Determine the [x, y] coordinate at the center of the cell enclosing the given text.  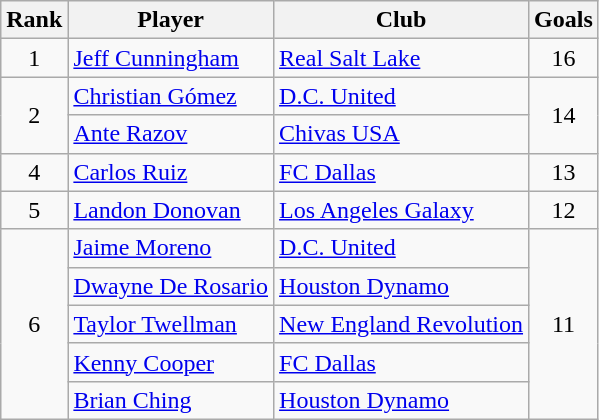
Real Salt Lake [402, 58]
11 [564, 324]
4 [34, 172]
14 [564, 115]
12 [564, 210]
Kenny Cooper [171, 362]
2 [34, 115]
1 [34, 58]
Ante Razov [171, 134]
New England Revolution [402, 324]
6 [34, 324]
Player [171, 20]
Jaime Moreno [171, 248]
Chivas USA [402, 134]
Rank [34, 20]
13 [564, 172]
Carlos Ruiz [171, 172]
Club [402, 20]
16 [564, 58]
Goals [564, 20]
Brian Ching [171, 400]
Dwayne De Rosario [171, 286]
5 [34, 210]
Jeff Cunningham [171, 58]
Landon Donovan [171, 210]
Los Angeles Galaxy [402, 210]
Christian Gómez [171, 96]
Taylor Twellman [171, 324]
